Output the (X, Y) coordinate of the center of the cell containing the given text.  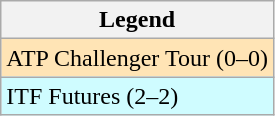
Legend (138, 20)
ITF Futures (2–2) (138, 96)
ATP Challenger Tour (0–0) (138, 58)
